Extract the [X, Y] coordinate from the center of the cell holding the provided text.  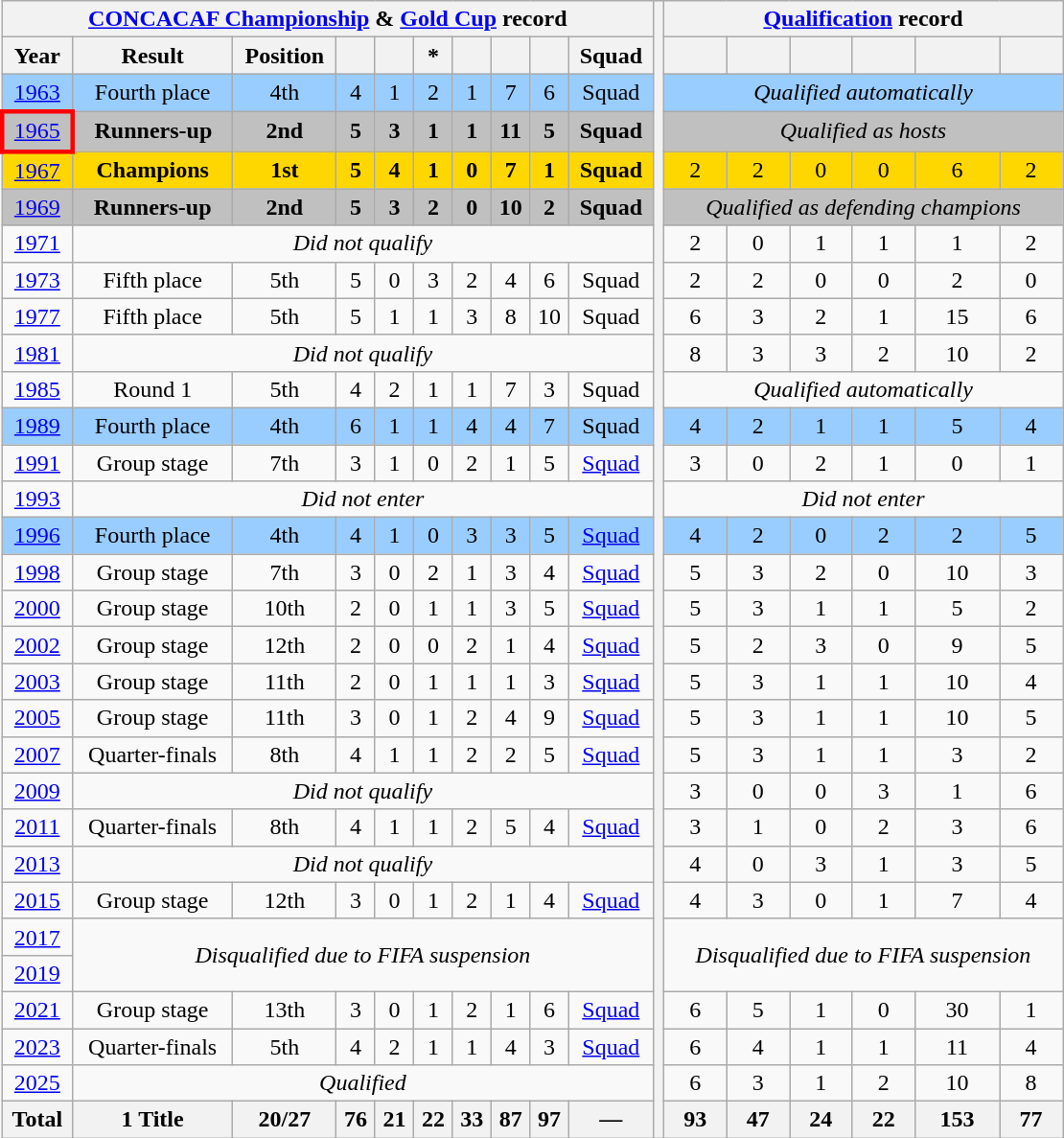
30 [958, 1010]
Round 1 [151, 389]
2003 [36, 682]
2011 [36, 827]
1977 [36, 316]
77 [1031, 1120]
1967 [36, 171]
2021 [36, 1010]
Qualified as hosts [863, 130]
2023 [36, 1046]
2019 [36, 973]
1989 [36, 426]
1965 [36, 130]
2015 [36, 900]
97 [549, 1120]
13th [285, 1010]
87 [510, 1120]
76 [356, 1120]
2017 [36, 937]
Result [151, 56]
47 [758, 1120]
2005 [36, 718]
CONCACAF Championship & Gold Cup record [328, 19]
1993 [36, 499]
2007 [36, 755]
153 [958, 1120]
Champions [151, 171]
Position [285, 56]
1969 [36, 207]
Total [36, 1120]
10th [285, 609]
2000 [36, 609]
1996 [36, 536]
33 [472, 1120]
1981 [36, 353]
2002 [36, 645]
1st [285, 171]
Qualified [362, 1083]
Qualification record [863, 19]
2013 [36, 864]
1985 [36, 389]
93 [695, 1120]
2025 [36, 1083]
21 [394, 1120]
1 Title [151, 1120]
1998 [36, 572]
Year [36, 56]
Qualified as defending champions [863, 207]
1971 [36, 244]
1963 [36, 93]
20/27 [285, 1120]
1991 [36, 463]
24 [821, 1120]
15 [958, 316]
2009 [36, 791]
1973 [36, 280]
* [433, 56]
— [611, 1120]
